Locate the cell with the specified text and output its [X, Y] center coordinate. 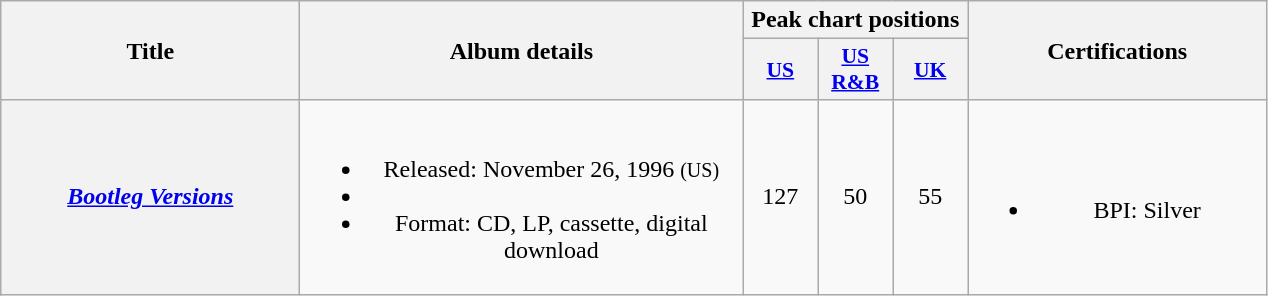
50 [856, 197]
Certifications [1118, 50]
127 [780, 197]
55 [930, 197]
US [780, 70]
Title [150, 50]
USR&B [856, 70]
Bootleg Versions [150, 197]
Album details [522, 50]
Released: November 26, 1996 (US)Format: CD, LP, cassette, digital download [522, 197]
BPI: Silver [1118, 197]
Peak chart positions [856, 20]
UK [930, 70]
